Find where the given text appears and provide that cell's center as [x, y] coordinate. 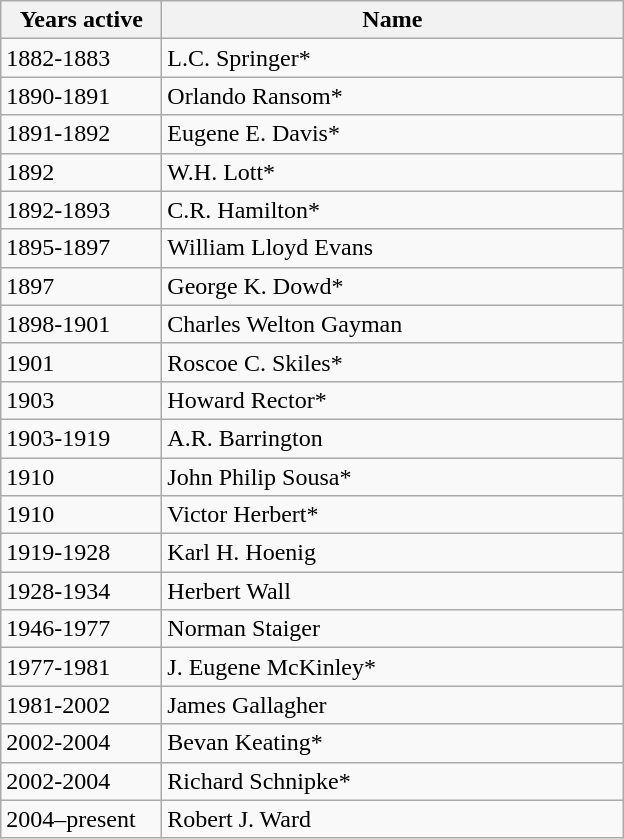
1903 [82, 400]
Years active [82, 20]
1981-2002 [82, 705]
Eugene E. Davis* [392, 134]
George K. Dowd* [392, 286]
Richard Schnipke* [392, 781]
Victor Herbert* [392, 515]
1892-1893 [82, 210]
1882-1883 [82, 58]
1895-1897 [82, 248]
1892 [82, 172]
1898-1901 [82, 324]
2004–present [82, 819]
1897 [82, 286]
Roscoe C. Skiles* [392, 362]
Bevan Keating* [392, 743]
W.H. Lott* [392, 172]
J. Eugene McKinley* [392, 667]
1946-1977 [82, 629]
1928-1934 [82, 591]
John Philip Sousa* [392, 477]
Herbert Wall [392, 591]
James Gallagher [392, 705]
Norman Staiger [392, 629]
Karl H. Hoenig [392, 553]
1919-1928 [82, 553]
Name [392, 20]
1891-1892 [82, 134]
1903-1919 [82, 438]
L.C. Springer* [392, 58]
1890-1891 [82, 96]
William Lloyd Evans [392, 248]
1977-1981 [82, 667]
Robert J. Ward [392, 819]
Charles Welton Gayman [392, 324]
1901 [82, 362]
A.R. Barrington [392, 438]
Orlando Ransom* [392, 96]
Howard Rector* [392, 400]
C.R. Hamilton* [392, 210]
